Find where the given text appears and provide that cell's center as (x, y) coordinate. 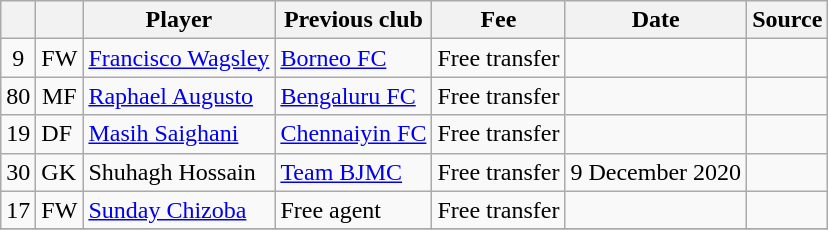
MF (60, 96)
Player (179, 20)
Francisco Wagsley (179, 58)
GK (60, 172)
Fee (498, 20)
Bengaluru FC (354, 96)
Masih Saighani (179, 134)
Team BJMC (354, 172)
Date (656, 20)
9 (18, 58)
Source (788, 20)
Previous club (354, 20)
Free agent (354, 210)
19 (18, 134)
30 (18, 172)
Raphael Augusto (179, 96)
17 (18, 210)
DF (60, 134)
Chennaiyin FC (354, 134)
Borneo FC (354, 58)
80 (18, 96)
Shuhagh Hossain (179, 172)
Sunday Chizoba (179, 210)
9 December 2020 (656, 172)
